Pinpoint the cell where the given text exists, returning its (x, y) midpoint coordinate. 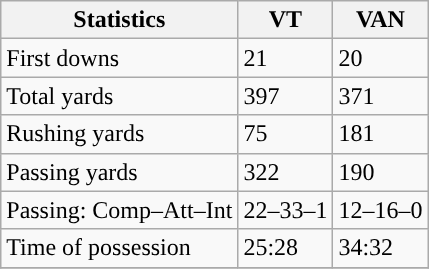
Rushing yards (120, 134)
322 (286, 172)
VT (286, 20)
22–33–1 (286, 210)
181 (380, 134)
VAN (380, 20)
12–16–0 (380, 210)
Passing yards (120, 172)
21 (286, 58)
Total yards (120, 96)
Statistics (120, 20)
34:32 (380, 248)
First downs (120, 58)
75 (286, 134)
Passing: Comp–Att–Int (120, 210)
25:28 (286, 248)
190 (380, 172)
Time of possession (120, 248)
371 (380, 96)
20 (380, 58)
397 (286, 96)
